Scan for the cell matching the given text and deliver its (X, Y) coordinate at center. 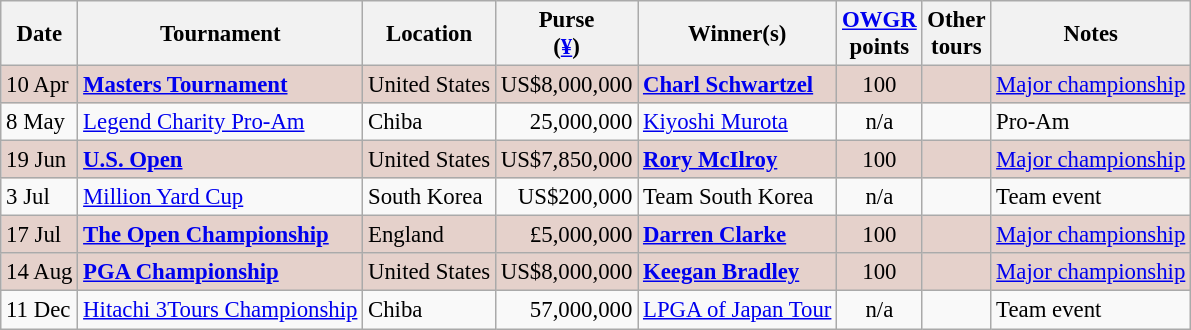
14 Aug (40, 273)
Tournament (220, 34)
US$200,000 (566, 197)
Othertours (956, 34)
Legend Charity Pro-Am (220, 122)
The Open Championship (220, 235)
Masters Tournament (220, 85)
Darren Clarke (738, 235)
Rory McIlroy (738, 160)
57,000,000 (566, 310)
3 Jul (40, 197)
Date (40, 34)
Winner(s) (738, 34)
Keegan Bradley (738, 273)
LPGA of Japan Tour (738, 310)
17 Jul (40, 235)
South Korea (430, 197)
Pro-Am (1091, 122)
£5,000,000 (566, 235)
England (430, 235)
Million Yard Cup (220, 197)
25,000,000 (566, 122)
Charl Schwartzel (738, 85)
Purse(¥) (566, 34)
Location (430, 34)
OWGRpoints (880, 34)
U.S. Open (220, 160)
Notes (1091, 34)
10 Apr (40, 85)
19 Jun (40, 160)
US$7,850,000 (566, 160)
Team South Korea (738, 197)
8 May (40, 122)
Kiyoshi Murota (738, 122)
11 Dec (40, 310)
PGA Championship (220, 273)
Hitachi 3Tours Championship (220, 310)
